Identify which cell holds the provided text, then report its (x, y) central coordinate. 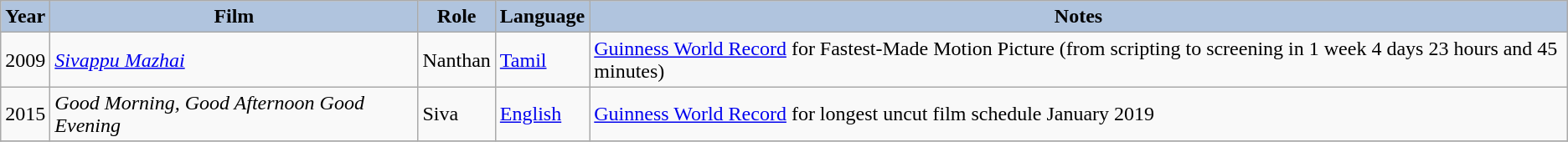
Nanthan (456, 60)
Film (235, 17)
Notes (1079, 17)
Language (542, 17)
Guinness World Record for Fastest-Made Motion Picture (from scripting to screening in 1 week 4 days 23 hours and 45 minutes) (1079, 60)
Year (25, 17)
Sivappu Mazhai (235, 60)
2015 (25, 114)
English (542, 114)
Siva (456, 114)
Role (456, 17)
Tamil (542, 60)
Guinness World Record for longest uncut film schedule January 2019 (1079, 114)
2009 (25, 60)
Good Morning, Good Afternoon Good Evening (235, 114)
